Provide the (x, y) coordinate of the cell's center where the given text is located.  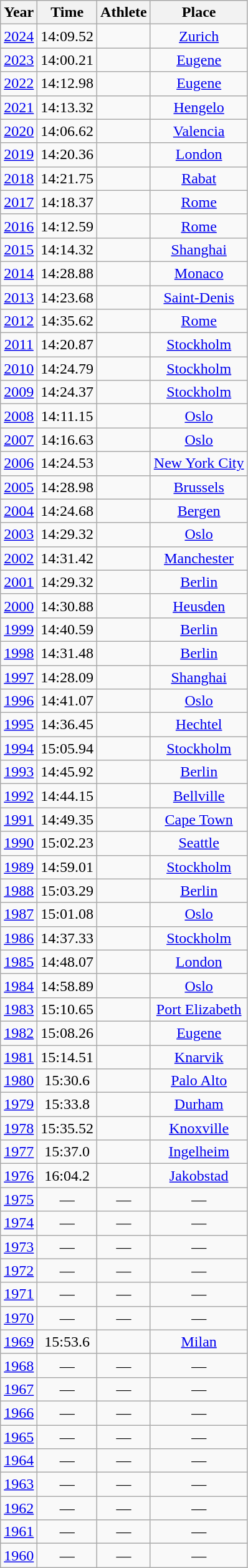
2001 (19, 582)
2007 (19, 440)
1980 (19, 1081)
14:18.37 (67, 202)
1960 (19, 1556)
Heusden (199, 606)
2017 (19, 202)
14:20.87 (67, 345)
Place (199, 12)
14:35.62 (67, 321)
Durham (199, 1105)
16:04.2 (67, 1176)
2004 (19, 511)
14:13.32 (67, 107)
2024 (19, 36)
1968 (19, 1365)
Port Elizabeth (199, 1009)
2002 (19, 558)
14:12.59 (67, 226)
2016 (19, 226)
Year (19, 12)
14:31.42 (67, 558)
14:44.15 (67, 796)
1965 (19, 1436)
14:12.98 (67, 84)
Jakobstad (199, 1176)
15:14.51 (67, 1057)
1963 (19, 1484)
15:30.6 (67, 1081)
1971 (19, 1294)
15:08.26 (67, 1033)
Time (67, 12)
2021 (19, 107)
1972 (19, 1270)
1977 (19, 1152)
14:48.07 (67, 962)
1998 (19, 653)
15:05.94 (67, 748)
2012 (19, 321)
14:49.35 (67, 820)
2006 (19, 463)
14:28.09 (67, 677)
14:24.53 (67, 463)
Hechtel (199, 725)
1992 (19, 796)
Milan (199, 1342)
1989 (19, 867)
14:58.89 (67, 985)
14:28.98 (67, 487)
2015 (19, 249)
1986 (19, 938)
Ingelheim (199, 1152)
14:36.45 (67, 725)
2005 (19, 487)
Athlete (124, 12)
1997 (19, 677)
1973 (19, 1247)
14:28.88 (67, 273)
14:20.36 (67, 155)
1993 (19, 772)
1969 (19, 1342)
1990 (19, 843)
Rabat (199, 178)
14:21.75 (67, 178)
1991 (19, 820)
1970 (19, 1318)
15:53.6 (67, 1342)
Valencia (199, 131)
14:59.01 (67, 867)
2008 (19, 416)
2022 (19, 84)
1975 (19, 1199)
Palo Alto (199, 1081)
1985 (19, 962)
15:02.23 (67, 843)
1976 (19, 1176)
Knarvik (199, 1057)
15:33.8 (67, 1105)
1995 (19, 725)
14:37.33 (67, 938)
1987 (19, 914)
2019 (19, 155)
Bergen (199, 511)
Zurich (199, 36)
15:37.0 (67, 1152)
1978 (19, 1128)
2023 (19, 60)
1966 (19, 1413)
15:10.65 (67, 1009)
2020 (19, 131)
1961 (19, 1532)
Knoxville (199, 1128)
1974 (19, 1223)
Monaco (199, 273)
1983 (19, 1009)
14:23.68 (67, 298)
2011 (19, 345)
1988 (19, 891)
2000 (19, 606)
2014 (19, 273)
2013 (19, 298)
Saint-Denis (199, 298)
15:03.29 (67, 891)
2009 (19, 392)
14:24.68 (67, 511)
14:24.79 (67, 369)
14:00.21 (67, 60)
2003 (19, 535)
2010 (19, 369)
14:41.07 (67, 701)
1999 (19, 629)
14:24.37 (67, 392)
14:09.52 (67, 36)
15:01.08 (67, 914)
Cape Town (199, 820)
14:31.48 (67, 653)
Manchester (199, 558)
14:14.32 (67, 249)
2018 (19, 178)
14:11.15 (67, 416)
1981 (19, 1057)
14:30.88 (67, 606)
14:16.63 (67, 440)
1982 (19, 1033)
1967 (19, 1389)
New York City (199, 463)
1964 (19, 1461)
Seattle (199, 843)
14:06.62 (67, 131)
1996 (19, 701)
14:40.59 (67, 629)
1979 (19, 1105)
14:45.92 (67, 772)
15:35.52 (67, 1128)
Bellville (199, 796)
1994 (19, 748)
Hengelo (199, 107)
Brussels (199, 487)
1984 (19, 985)
1962 (19, 1508)
